Locate the cell with the specified text and output its [X, Y] center coordinate. 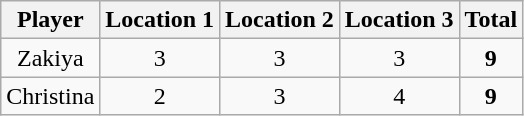
Total [491, 20]
Location 1 [160, 20]
Christina [50, 96]
Player [50, 20]
Location 3 [399, 20]
2 [160, 96]
4 [399, 96]
Location 2 [280, 20]
Zakiya [50, 58]
